For the text-containing cell, return its midpoint in (X, Y) coordinate format. 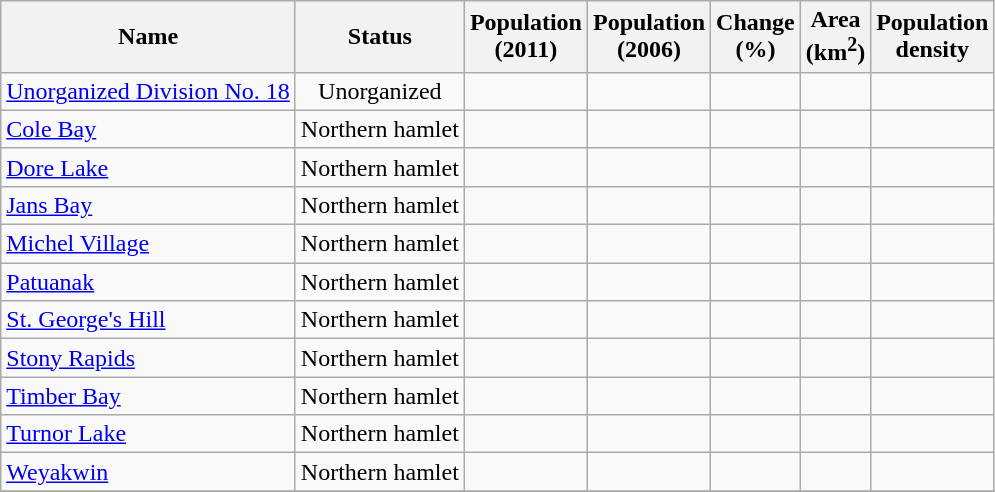
Cole Bay (148, 129)
Michel Village (148, 244)
Timber Bay (148, 396)
Population(2011) (526, 37)
Name (148, 37)
Turnor Lake (148, 434)
Patuanak (148, 282)
Change(%) (756, 37)
Stony Rapids (148, 358)
Area(km2) (835, 37)
Weyakwin (148, 472)
Jans Bay (148, 205)
St. George's Hill (148, 320)
Unorganized Division No. 18 (148, 91)
Status (380, 37)
Dore Lake (148, 167)
Populationdensity (932, 37)
Population(2006) (648, 37)
Unorganized (380, 91)
